Return [x, y] of the center of cell containing provided text 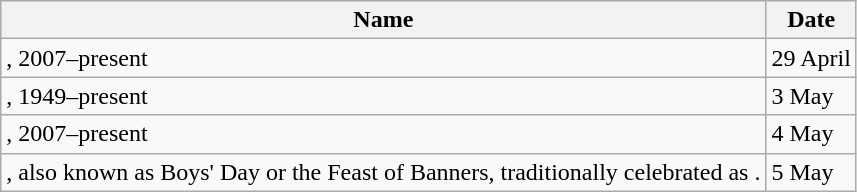
29 April [811, 58]
5 May [811, 172]
3 May [811, 96]
, 1949–present [384, 96]
Date [811, 20]
4 May [811, 134]
Name [384, 20]
, also known as Boys' Day or the Feast of Banners, traditionally celebrated as . [384, 172]
